Return (X, Y) of the center of cell containing provided text 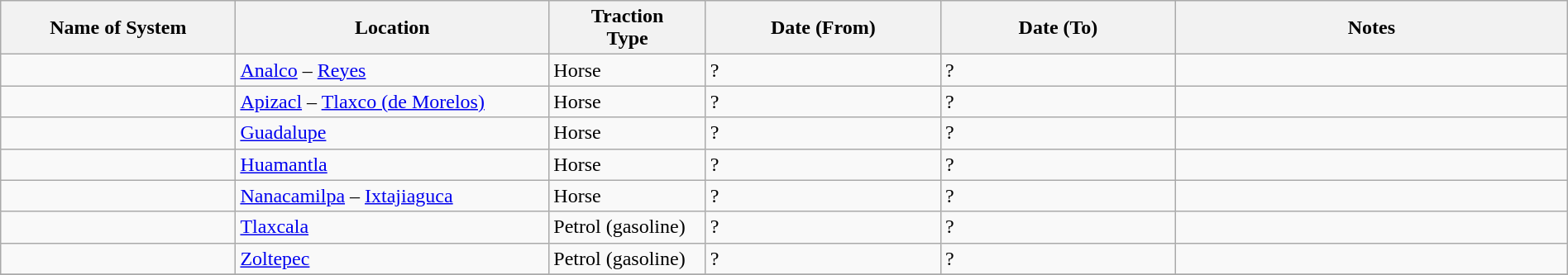
Nanacamilpa – Ixtajiaguca (392, 196)
Location (392, 28)
Name of System (118, 28)
Apizacl – Tlaxco (de Morelos) (392, 102)
Guadalupe (392, 133)
Date (To) (1058, 28)
Date (From) (823, 28)
TractionType (627, 28)
Huamantla (392, 164)
Notes (1372, 28)
Zoltepec (392, 258)
Tlaxcala (392, 227)
Analco – Reyes (392, 70)
